From the cell containing the given text, extract its center point as (x, y) coordinate. 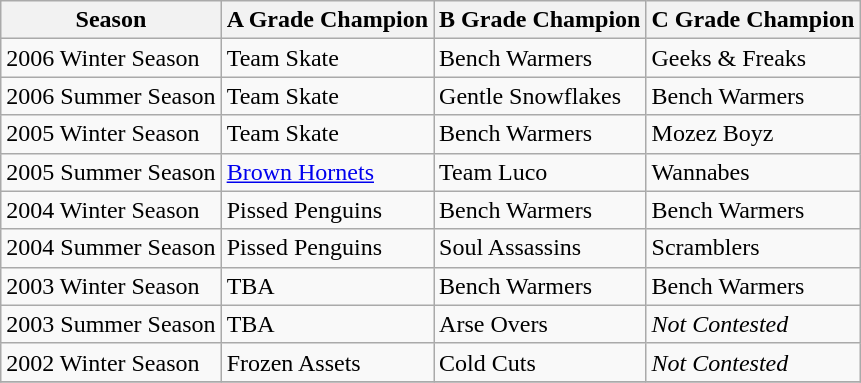
Geeks & Freaks (753, 58)
2003 Winter Season (111, 286)
2003 Summer Season (111, 324)
2005 Winter Season (111, 134)
Arse Overs (540, 324)
A Grade Champion (327, 20)
2005 Summer Season (111, 172)
Frozen Assets (327, 362)
Cold Cuts (540, 362)
2002 Winter Season (111, 362)
2004 Summer Season (111, 248)
Season (111, 20)
Scramblers (753, 248)
Gentle Snowflakes (540, 96)
C Grade Champion (753, 20)
2006 Winter Season (111, 58)
B Grade Champion (540, 20)
Team Luco (540, 172)
Mozez Boyz (753, 134)
Soul Assassins (540, 248)
2006 Summer Season (111, 96)
Brown Hornets (327, 172)
2004 Winter Season (111, 210)
Wannabes (753, 172)
